Pinpoint the cell where the given text exists, returning its (x, y) midpoint coordinate. 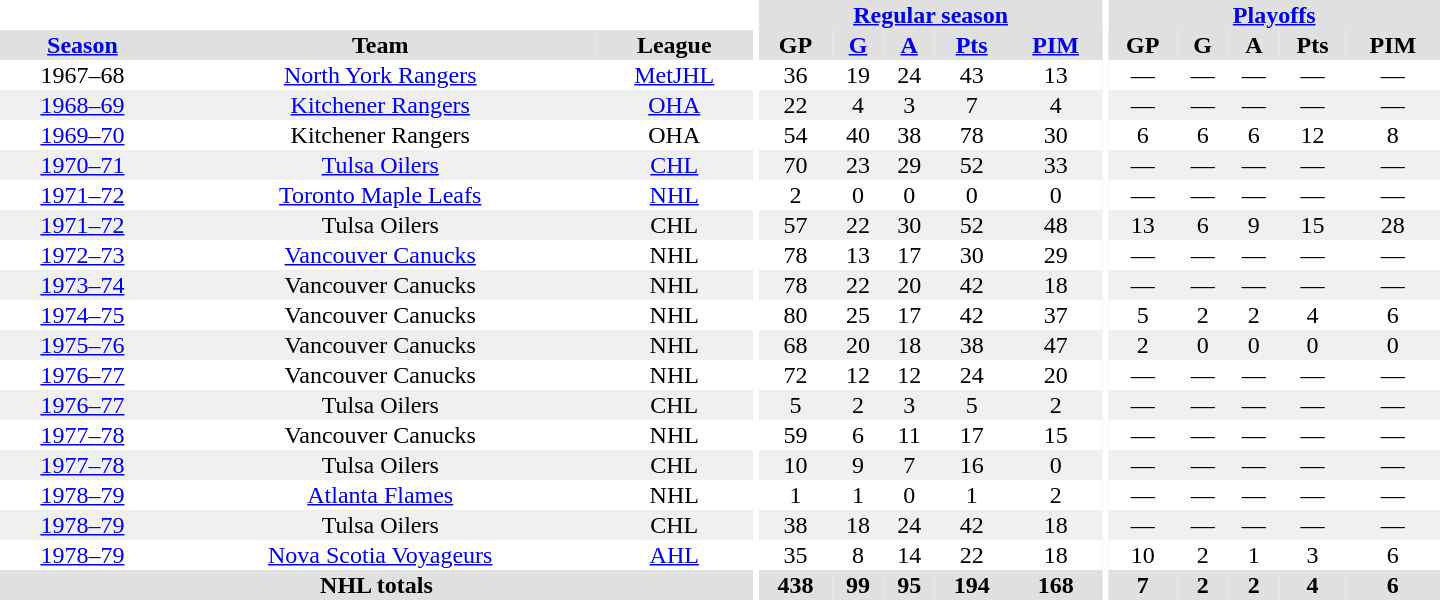
1975–76 (82, 345)
95 (910, 585)
NHL totals (376, 585)
57 (796, 225)
33 (1056, 165)
16 (972, 465)
1974–75 (82, 315)
11 (910, 435)
47 (1056, 345)
70 (796, 165)
35 (796, 555)
37 (1056, 315)
AHL (674, 555)
Season (82, 45)
Nova Scotia Voyageurs (380, 555)
1970–71 (82, 165)
Team (380, 45)
36 (796, 75)
North York Rangers (380, 75)
League (674, 45)
48 (1056, 225)
40 (858, 135)
1967–68 (82, 75)
1973–74 (82, 285)
59 (796, 435)
99 (858, 585)
194 (972, 585)
Playoffs (1274, 15)
Regular season (931, 15)
72 (796, 375)
438 (796, 585)
Atlanta Flames (380, 495)
68 (796, 345)
80 (796, 315)
1969–70 (82, 135)
25 (858, 315)
168 (1056, 585)
23 (858, 165)
28 (1393, 225)
Toronto Maple Leafs (380, 195)
14 (910, 555)
43 (972, 75)
1972–73 (82, 255)
19 (858, 75)
54 (796, 135)
MetJHL (674, 75)
1968–69 (82, 105)
